Search for the cell housing the specified text and yield its [X, Y] center coordinate. 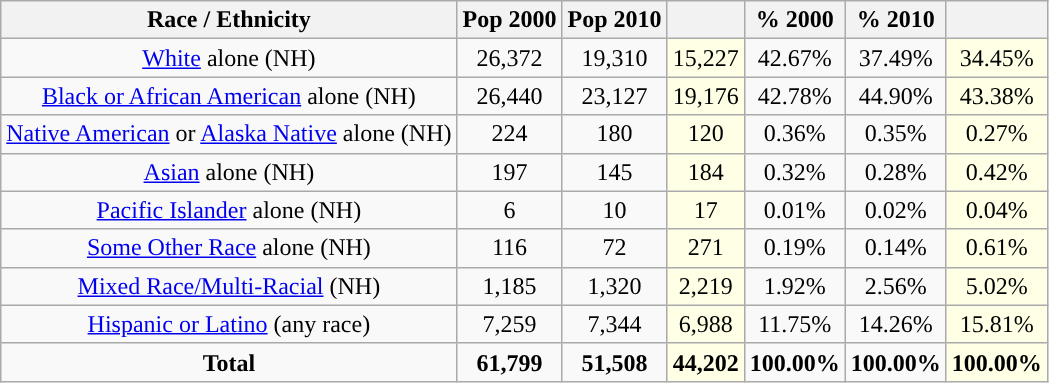
17 [706, 210]
15.81% [996, 324]
120 [706, 134]
19,310 [614, 58]
0.14% [896, 248]
0.01% [794, 210]
2.56% [896, 286]
26,372 [510, 58]
116 [510, 248]
44.90% [896, 96]
0.36% [794, 134]
% 2010 [896, 20]
Pop 2000 [510, 20]
44,202 [706, 362]
34.45% [996, 58]
0.32% [794, 172]
6,988 [706, 324]
0.61% [996, 248]
7,344 [614, 324]
42.67% [794, 58]
180 [614, 134]
Total [229, 362]
10 [614, 210]
42.78% [794, 96]
2,219 [706, 286]
Race / Ethnicity [229, 20]
184 [706, 172]
0.28% [896, 172]
224 [510, 134]
1,185 [510, 286]
61,799 [510, 362]
0.19% [794, 248]
0.04% [996, 210]
51,508 [614, 362]
7,259 [510, 324]
1,320 [614, 286]
14.26% [896, 324]
43.38% [996, 96]
19,176 [706, 96]
0.27% [996, 134]
Some Other Race alone (NH) [229, 248]
145 [614, 172]
% 2000 [794, 20]
72 [614, 248]
0.35% [896, 134]
0.02% [896, 210]
Pop 2010 [614, 20]
White alone (NH) [229, 58]
26,440 [510, 96]
Native American or Alaska Native alone (NH) [229, 134]
271 [706, 248]
197 [510, 172]
5.02% [996, 286]
Hispanic or Latino (any race) [229, 324]
Black or African American alone (NH) [229, 96]
23,127 [614, 96]
0.42% [996, 172]
Mixed Race/Multi-Racial (NH) [229, 286]
Pacific Islander alone (NH) [229, 210]
6 [510, 210]
1.92% [794, 286]
11.75% [794, 324]
37.49% [896, 58]
15,227 [706, 58]
Asian alone (NH) [229, 172]
